Extract the (x, y) coordinate from the center of the cell holding the provided text.  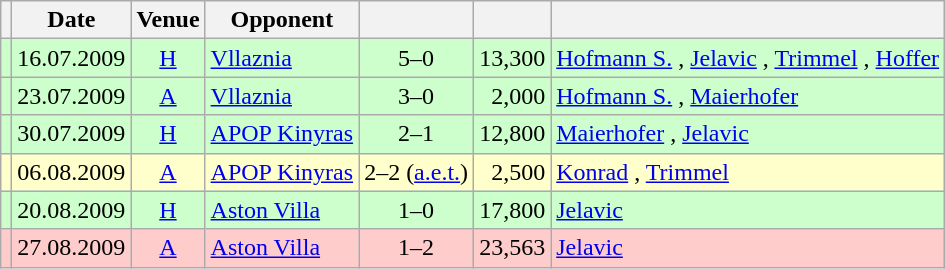
3–0 (416, 96)
1–0 (416, 210)
Opponent (282, 20)
16.07.2009 (72, 58)
17,800 (512, 210)
06.08.2009 (72, 172)
2–2 (a.e.t.) (416, 172)
5–0 (416, 58)
2–1 (416, 134)
23.07.2009 (72, 96)
Maierhofer , Jelavic (748, 134)
2,000 (512, 96)
Date (72, 20)
30.07.2009 (72, 134)
13,300 (512, 58)
Hofmann S. , Maierhofer (748, 96)
20.08.2009 (72, 210)
23,563 (512, 248)
12,800 (512, 134)
Hofmann S. , Jelavic , Trimmel , Hoffer (748, 58)
Venue (168, 20)
27.08.2009 (72, 248)
1–2 (416, 248)
Konrad , Trimmel (748, 172)
2,500 (512, 172)
